Determine the [X, Y] coordinate at the center of the cell enclosing the given text.  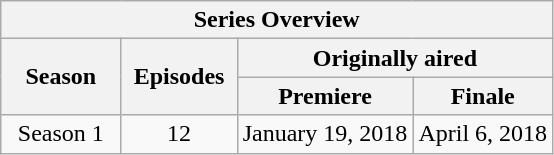
January 19, 2018 [325, 134]
Premiere [325, 96]
12 [179, 134]
Episodes [179, 77]
Season [61, 77]
Originally aired [394, 58]
Finale [483, 96]
Series Overview [277, 20]
Season 1 [61, 134]
April 6, 2018 [483, 134]
